Pinpoint the cell where the given text exists, returning its (X, Y) midpoint coordinate. 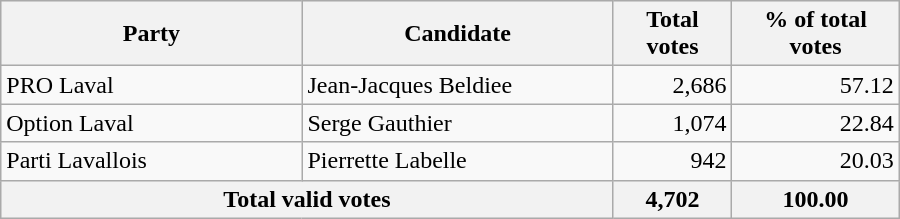
100.00 (816, 199)
2,686 (672, 85)
Parti Lavallois (152, 161)
Jean-Jacques Beldiee (458, 85)
% of total votes (816, 34)
Total valid votes (307, 199)
57.12 (816, 85)
Party (152, 34)
Serge Gauthier (458, 123)
Option Laval (152, 123)
Pierrette Labelle (458, 161)
Total votes (672, 34)
PRO Laval (152, 85)
22.84 (816, 123)
942 (672, 161)
Candidate (458, 34)
4,702 (672, 199)
20.03 (816, 161)
1,074 (672, 123)
